Output the [x, y] coordinate of the center of the cell containing the given text.  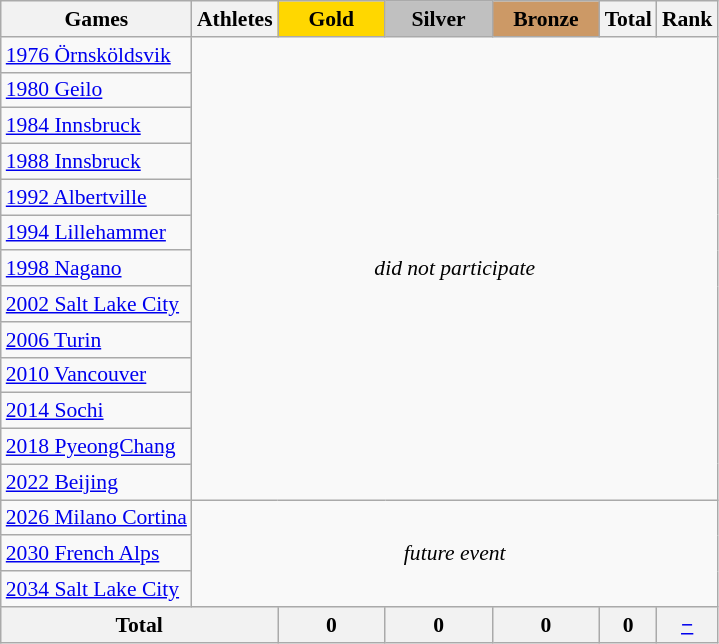
1980 Geilo [96, 90]
did not participate [454, 268]
1998 Nagano [96, 269]
2018 PyeongChang [96, 447]
future event [454, 554]
− [688, 625]
2014 Sochi [96, 411]
1988 Innsbruck [96, 162]
2006 Turin [96, 340]
1992 Albertville [96, 197]
2030 French Alps [96, 554]
2034 Salt Lake City [96, 589]
Silver [438, 19]
2010 Vancouver [96, 375]
Gold [332, 19]
1994 Lillehammer [96, 233]
2026 Milano Cortina [96, 518]
1984 Innsbruck [96, 126]
Bronze [546, 19]
2022 Beijing [96, 482]
2002 Salt Lake City [96, 304]
Games [96, 19]
1976 Örnsköldsvik [96, 55]
Athletes [235, 19]
Rank [688, 19]
